Determine the (X, Y) coordinate at the center of the cell enclosing the given text.  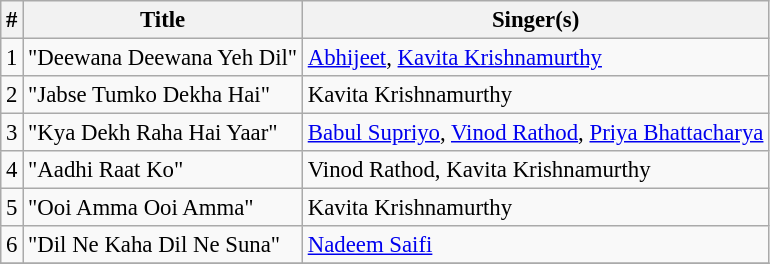
Abhijeet, Kavita Krishnamurthy (535, 58)
Babul Supriyo, Vinod Rathod, Priya Bhattacharya (535, 133)
2 (12, 95)
5 (12, 208)
"Jabse Tumko Dekha Hai" (163, 95)
"Deewana Deewana Yeh Dil" (163, 58)
4 (12, 170)
3 (12, 133)
Title (163, 20)
"Aadhi Raat Ko" (163, 170)
# (12, 20)
1 (12, 58)
Nadeem Saifi (535, 245)
"Kya Dekh Raha Hai Yaar" (163, 133)
"Ooi Amma Ooi Amma" (163, 208)
"Dil Ne Kaha Dil Ne Suna" (163, 245)
Vinod Rathod, Kavita Krishnamurthy (535, 170)
6 (12, 245)
Singer(s) (535, 20)
